Detect which cell encompasses the target text, then output its (X, Y) center coordinate. 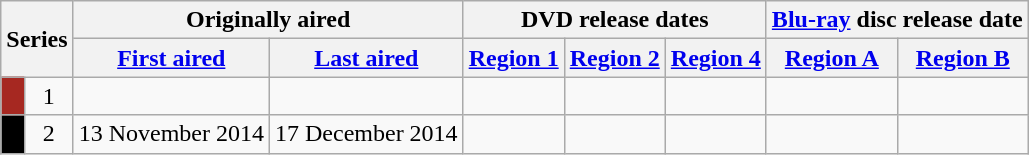
Region B (962, 58)
Region 2 (614, 58)
Blu-ray disc release date (897, 20)
Region A (832, 58)
1 (48, 96)
Last aired (366, 58)
Series (37, 39)
DVD release dates (614, 20)
Originally aired (268, 20)
2 (48, 134)
17 December 2014 (366, 134)
First aired (171, 58)
Region 1 (514, 58)
13 November 2014 (171, 134)
Region 4 (716, 58)
